Scan for the cell matching the given text and deliver its [X, Y] coordinate at center. 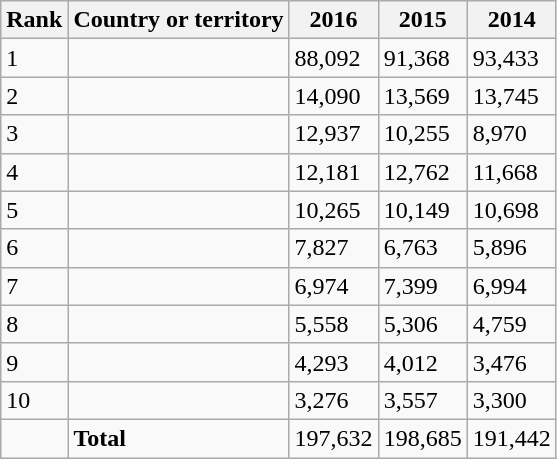
13,569 [422, 96]
12,937 [334, 134]
4,759 [512, 324]
3 [34, 134]
8 [34, 324]
Country or territory [178, 20]
93,433 [512, 58]
12,762 [422, 172]
7,399 [422, 286]
6 [34, 248]
2016 [334, 20]
10,265 [334, 210]
4,012 [422, 362]
88,092 [334, 58]
198,685 [422, 438]
10 [34, 400]
2 [34, 96]
8,970 [512, 134]
6,763 [422, 248]
3,300 [512, 400]
5,896 [512, 248]
4,293 [334, 362]
13,745 [512, 96]
10,149 [422, 210]
3,276 [334, 400]
14,090 [334, 96]
2014 [512, 20]
5,306 [422, 324]
91,368 [422, 58]
5,558 [334, 324]
4 [34, 172]
7 [34, 286]
11,668 [512, 172]
Rank [34, 20]
191,442 [512, 438]
3,476 [512, 362]
Total [178, 438]
197,632 [334, 438]
10,255 [422, 134]
2015 [422, 20]
3,557 [422, 400]
12,181 [334, 172]
7,827 [334, 248]
10,698 [512, 210]
6,974 [334, 286]
9 [34, 362]
6,994 [512, 286]
1 [34, 58]
5 [34, 210]
